Detect which cell encompasses the target text, then output its (X, Y) center coordinate. 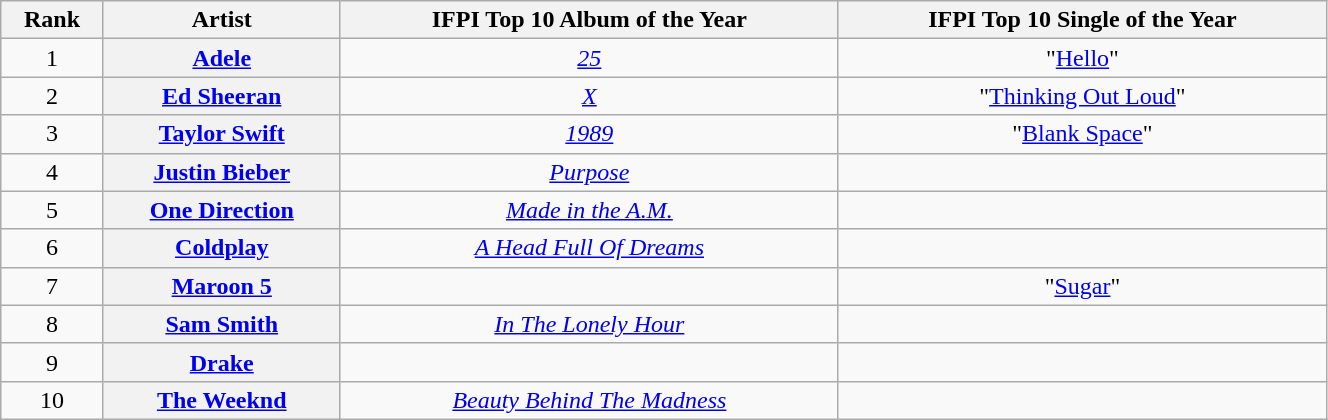
Taylor Swift (222, 134)
3 (52, 134)
Rank (52, 20)
Adele (222, 58)
Maroon 5 (222, 286)
1989 (589, 134)
IFPI Top 10 Album of the Year (589, 20)
9 (52, 362)
X (589, 96)
"Blank Space" (1082, 134)
7 (52, 286)
8 (52, 324)
A Head Full Of Dreams (589, 248)
25 (589, 58)
Drake (222, 362)
Made in the A.M. (589, 210)
10 (52, 400)
IFPI Top 10 Single of the Year (1082, 20)
Ed Sheeran (222, 96)
Artist (222, 20)
2 (52, 96)
In The Lonely Hour (589, 324)
Coldplay (222, 248)
The Weeknd (222, 400)
"Thinking Out Loud" (1082, 96)
"Hello" (1082, 58)
"Sugar" (1082, 286)
4 (52, 172)
Beauty Behind The Madness (589, 400)
1 (52, 58)
5 (52, 210)
Justin Bieber (222, 172)
Sam Smith (222, 324)
Purpose (589, 172)
6 (52, 248)
One Direction (222, 210)
